Provide the [X, Y] coordinate of the cell's center where the given text is located.  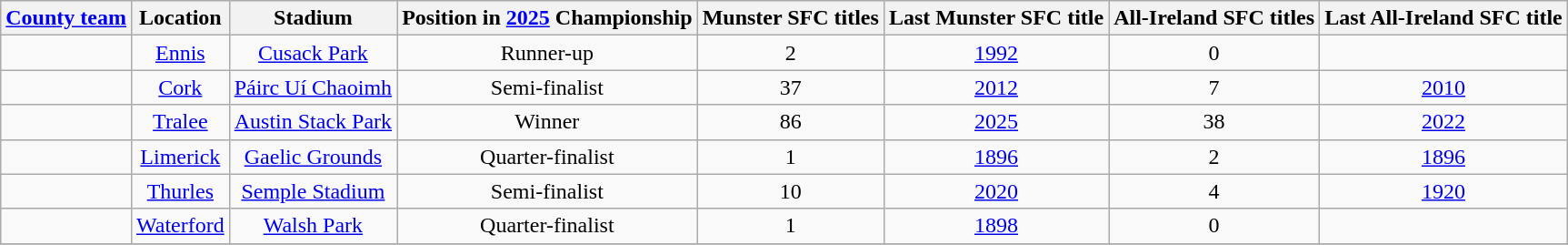
All-Ireland SFC titles [1214, 18]
37 [791, 87]
Stadium [313, 18]
Austin Stack Park [313, 122]
County team [66, 18]
2010 [1443, 87]
Gaelic Grounds [313, 157]
Runner-up [547, 53]
Thurles [180, 191]
2022 [1443, 122]
7 [1214, 87]
Walsh Park [313, 226]
Limerick [180, 157]
4 [1214, 191]
2012 [996, 87]
Cusack Park [313, 53]
1920 [1443, 191]
2025 [996, 122]
Waterford [180, 226]
Cork [180, 87]
Location [180, 18]
10 [791, 191]
1898 [996, 226]
Semple Stadium [313, 191]
86 [791, 122]
Winner [547, 122]
Last Munster SFC title [996, 18]
Ennis [180, 53]
Munster SFC titles [791, 18]
2020 [996, 191]
Position in 2025 Championship [547, 18]
38 [1214, 122]
Páirc Uí Chaoimh [313, 87]
Tralee [180, 122]
Last All-Ireland SFC title [1443, 18]
1992 [996, 53]
